Output the [x, y] coordinate of the center of the cell containing the given text.  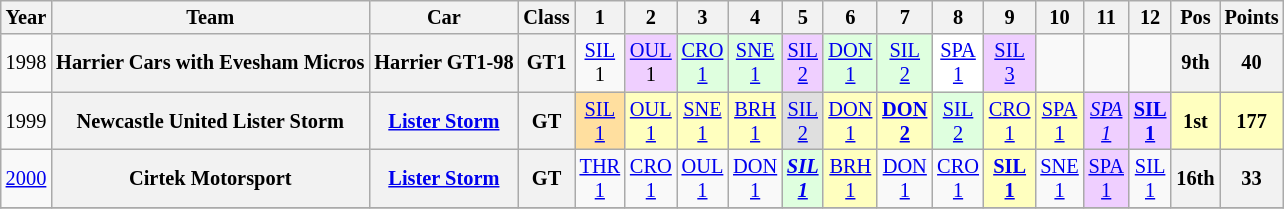
SIL3 [1010, 63]
1 [600, 17]
10 [1059, 17]
1998 [26, 63]
Harrier GT1-98 [444, 63]
5 [802, 17]
Harrier Cars with Evesham Micros [210, 63]
2000 [26, 178]
DON2 [904, 121]
CRO 1 [703, 63]
1st [1195, 121]
7 [904, 17]
GT1 [546, 63]
12 [1150, 17]
Pos [1195, 17]
DON 1 [850, 63]
Car [444, 17]
6 [850, 17]
9th [1195, 63]
177 [1252, 121]
9 [1010, 17]
1999 [26, 121]
Team [210, 17]
4 [755, 17]
Class [546, 17]
SNE 1 [755, 63]
11 [1106, 17]
Cirtek Motorsport [210, 178]
Points [1252, 17]
Year [26, 17]
40 [1252, 63]
Newcastle United Lister Storm [210, 121]
16th [1195, 178]
8 [958, 17]
THR1 [600, 178]
2 [651, 17]
33 [1252, 178]
3 [703, 17]
